Find where the given text appears and provide that cell's center as [x, y] coordinate. 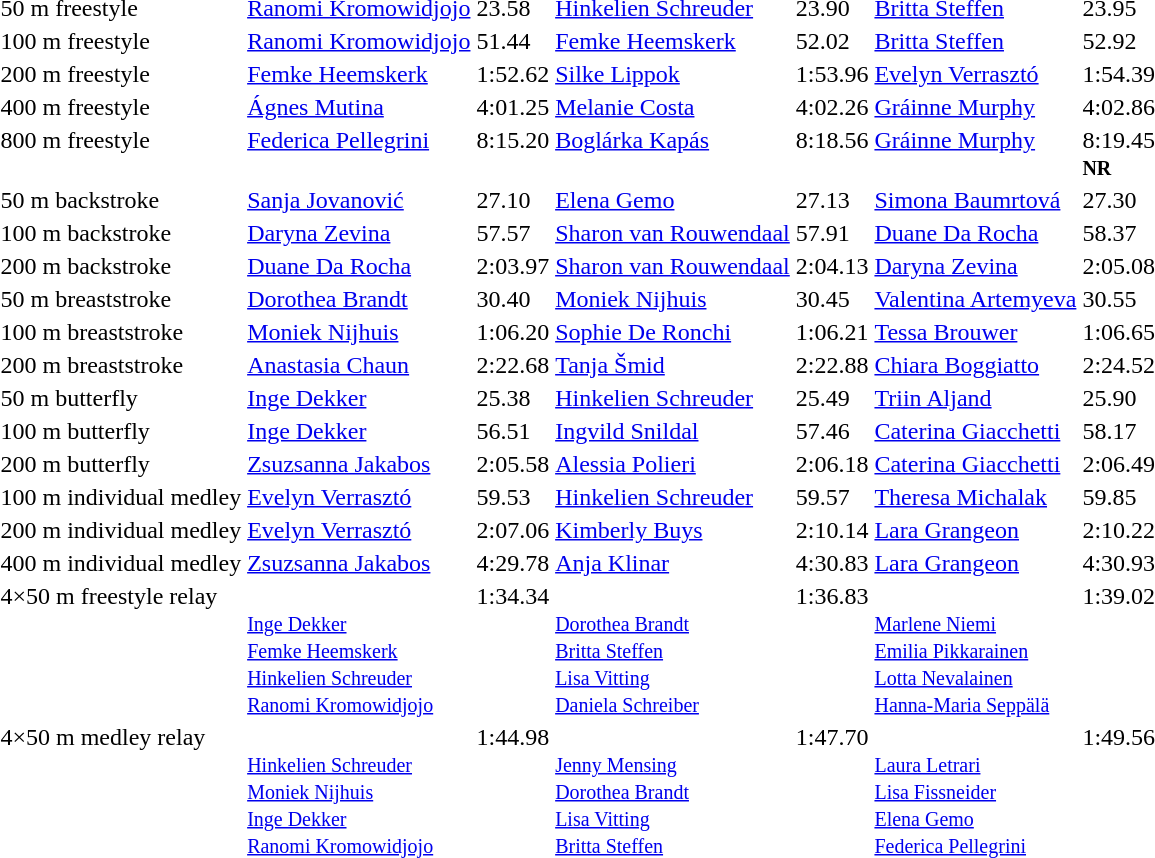
Melanie Costa [673, 107]
Boglárka Kapás [673, 154]
4:02.26 [832, 107]
Tanja Šmid [673, 365]
Dorothea Brandt [359, 299]
Silke Lippok [673, 74]
51.44 [513, 41]
2:07.06 [513, 530]
59.53 [513, 497]
57.46 [832, 431]
2:22.88 [832, 365]
Chiara Boggiatto [976, 365]
52.02 [832, 41]
1:53.96 [832, 74]
30.40 [513, 299]
59.57 [832, 497]
Anja Klinar [673, 563]
1:06.21 [832, 332]
Anastasia Chaun [359, 365]
Tessa Brouwer [976, 332]
Inge DekkerFemke HeemskerkHinkelien SchreuderRanomi Kromowidjojo [359, 650]
2:10.14 [832, 530]
Simona Baumrtová [976, 200]
Ágnes Mutina [359, 107]
Ranomi Kromowidjojo [359, 41]
25.38 [513, 398]
4:01.25 [513, 107]
Alessia Polieri [673, 464]
4:29.78 [513, 563]
56.51 [513, 431]
Britta Steffen [976, 41]
27.13 [832, 200]
2:06.18 [832, 464]
1:06.20 [513, 332]
2:04.13 [832, 266]
2:05.58 [513, 464]
Marlene NiemiEmilia PikkarainenLotta NevalainenHanna-Maria Seppälä [976, 650]
8:18.56 [832, 154]
25.49 [832, 398]
2:03.97 [513, 266]
Theresa Michalak [976, 497]
Sanja Jovanović [359, 200]
Federica Pellegrini [359, 154]
27.10 [513, 200]
1:52.62 [513, 74]
1:36.83 [832, 650]
Kimberly Buys [673, 530]
4:30.83 [832, 563]
57.91 [832, 233]
Ingvild Snildal [673, 431]
57.57 [513, 233]
Elena Gemo [673, 200]
Valentina Artemyeva [976, 299]
Triin Aljand [976, 398]
2:22.68 [513, 365]
Sophie De Ronchi [673, 332]
8:15.20 [513, 154]
Dorothea BrandtBritta SteffenLisa VittingDaniela Schreiber [673, 650]
30.45 [832, 299]
1:34.34 [513, 650]
